Determine the [X, Y] coordinate at the center of the cell enclosing the given text.  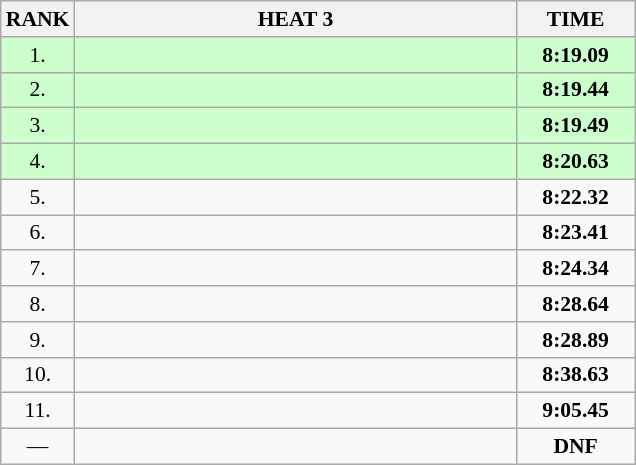
9:05.45 [576, 411]
5. [38, 197]
DNF [576, 447]
6. [38, 233]
10. [38, 375]
8:19.44 [576, 90]
8:23.41 [576, 233]
1. [38, 55]
8:38.63 [576, 375]
2. [38, 90]
3. [38, 126]
8:24.34 [576, 269]
HEAT 3 [295, 19]
8:19.49 [576, 126]
— [38, 447]
8:20.63 [576, 162]
RANK [38, 19]
9. [38, 340]
8. [38, 304]
TIME [576, 19]
8:28.89 [576, 340]
4. [38, 162]
8:28.64 [576, 304]
8:19.09 [576, 55]
11. [38, 411]
8:22.32 [576, 197]
7. [38, 269]
